Provide the [x, y] coordinate of the cell's center where the given text is located.  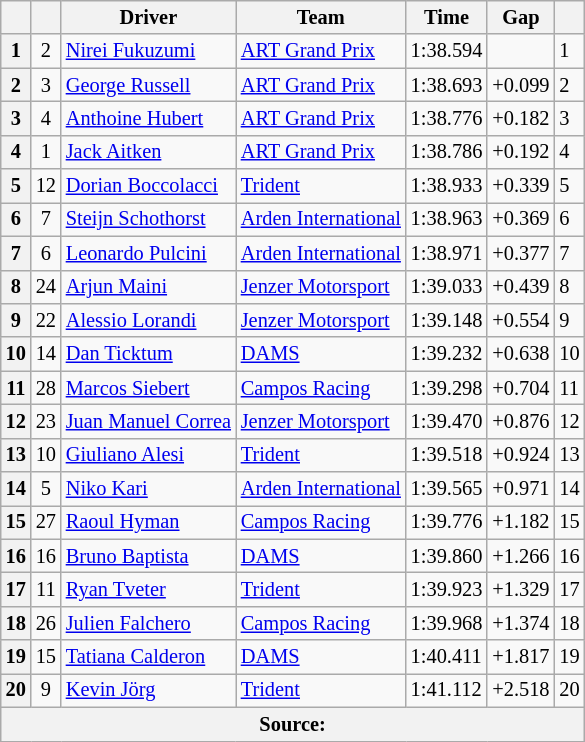
Jack Aitken [148, 152]
1:41.112 [447, 690]
+0.182 [520, 118]
+0.339 [520, 186]
Julien Falchero [148, 623]
+0.924 [520, 455]
1:38.693 [447, 85]
1:40.411 [447, 657]
Nirei Fukuzumi [148, 51]
George Russell [148, 85]
Dan Ticktum [148, 354]
22 [46, 320]
Juan Manuel Correa [148, 421]
1:39.923 [447, 589]
Steijn Schothorst [148, 219]
Ryan Tveter [148, 589]
Anthoine Hubert [148, 118]
1:38.594 [447, 51]
+2.518 [520, 690]
+1.817 [520, 657]
+0.554 [520, 320]
Gap [520, 17]
+1.374 [520, 623]
+0.638 [520, 354]
Source: [293, 724]
1:39.470 [447, 421]
1:39.518 [447, 455]
Dorian Boccolacci [148, 186]
1:39.232 [447, 354]
+0.439 [520, 287]
1:38.933 [447, 186]
+0.369 [520, 219]
Tatiana Calderon [148, 657]
1:39.148 [447, 320]
28 [46, 388]
1:39.776 [447, 522]
27 [46, 522]
+0.192 [520, 152]
Arjun Maini [148, 287]
Kevin Jörg [148, 690]
Alessio Lorandi [148, 320]
+0.876 [520, 421]
+1.182 [520, 522]
1:39.033 [447, 287]
26 [46, 623]
+0.704 [520, 388]
Niko Kari [148, 489]
Driver [148, 17]
+1.329 [520, 589]
+0.099 [520, 85]
1:39.565 [447, 489]
1:38.786 [447, 152]
1:39.298 [447, 388]
23 [46, 421]
Marcos Siebert [148, 388]
+1.266 [520, 556]
1:39.860 [447, 556]
+0.377 [520, 253]
Team [321, 17]
Raoul Hyman [148, 522]
Leonardo Pulcini [148, 253]
1:38.776 [447, 118]
Bruno Baptista [148, 556]
+0.971 [520, 489]
Giuliano Alesi [148, 455]
Time [447, 17]
1:38.971 [447, 253]
1:39.968 [447, 623]
24 [46, 287]
1:38.963 [447, 219]
